Provide the [x, y] coordinate of the cell's center where the given text is located.  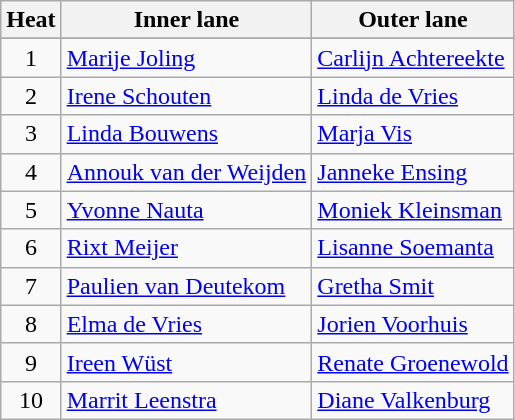
Carlijn Achtereekte [413, 58]
Diane Valkenburg [413, 400]
Annouk van der Weijden [186, 172]
10 [31, 400]
Elma de Vries [186, 324]
8 [31, 324]
Yvonne Nauta [186, 210]
Inner lane [186, 20]
Rixt Meijer [186, 248]
9 [31, 362]
Renate Groenewold [413, 362]
Janneke Ensing [413, 172]
Outer lane [413, 20]
Ireen Wüst [186, 362]
1 [31, 58]
Heat [31, 20]
Marije Joling [186, 58]
Paulien van Deutekom [186, 286]
Irene Schouten [186, 96]
Gretha Smit [413, 286]
Marrit Leenstra [186, 400]
3 [31, 134]
Moniek Kleinsman [413, 210]
Marja Vis [413, 134]
7 [31, 286]
Linda de Vries [413, 96]
5 [31, 210]
Lisanne Soemanta [413, 248]
Linda Bouwens [186, 134]
2 [31, 96]
6 [31, 248]
4 [31, 172]
Jorien Voorhuis [413, 324]
